Find where the given text appears and provide that cell's center as [X, Y] coordinate. 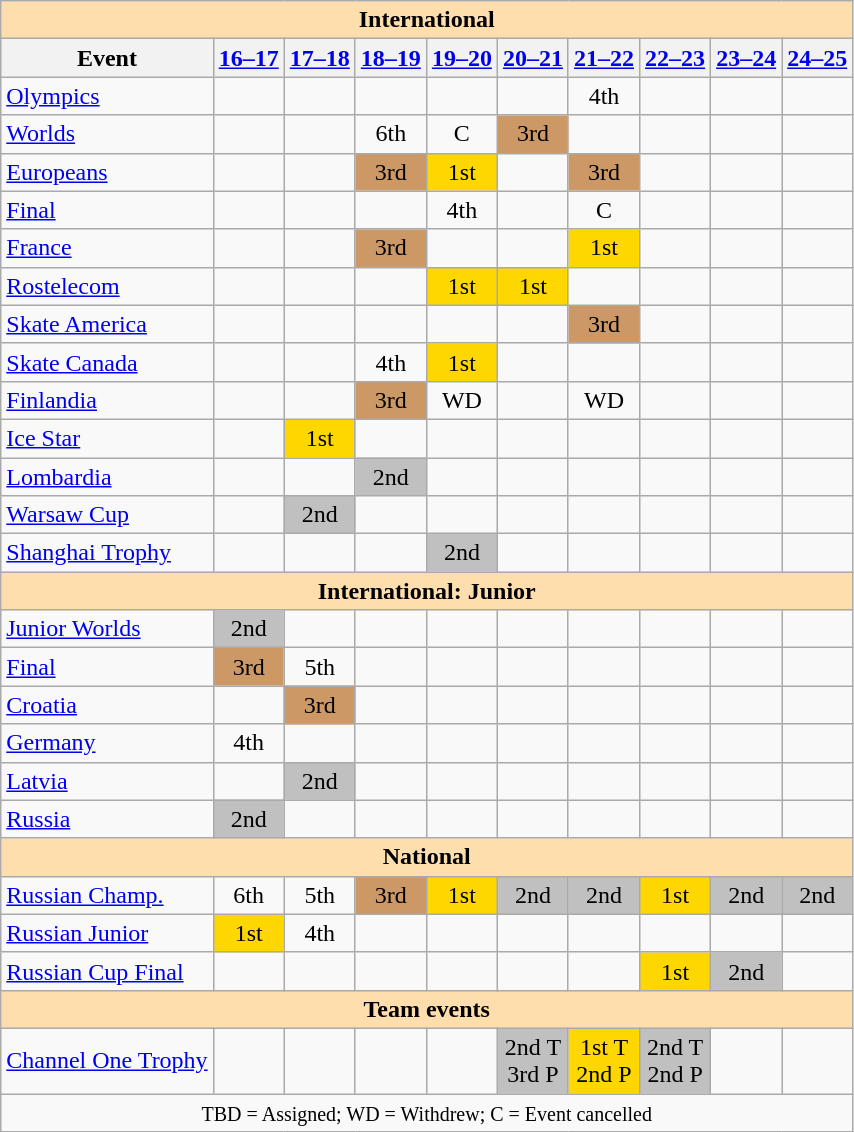
1st T 2nd P [604, 1060]
Event [107, 58]
Skate Canada [107, 362]
16–17 [248, 58]
Shanghai Trophy [107, 553]
Junior Worlds [107, 629]
Ice Star [107, 438]
Germany [107, 743]
18–19 [390, 58]
Russian Cup Final [107, 971]
Team events [427, 1009]
19–20 [462, 58]
23–24 [746, 58]
Europeans [107, 172]
Finlandia [107, 400]
2nd T 3rd P [532, 1060]
Lombardia [107, 477]
Russia [107, 819]
24–25 [818, 58]
Latvia [107, 781]
Rostelecom [107, 286]
21–22 [604, 58]
2nd T 2nd P [676, 1060]
International [427, 20]
National [427, 857]
France [107, 248]
Russian Champ. [107, 895]
17–18 [320, 58]
Worlds [107, 134]
20–21 [532, 58]
Skate America [107, 324]
Croatia [107, 705]
22–23 [676, 58]
Warsaw Cup [107, 515]
International: Junior [427, 591]
Olympics [107, 96]
Channel One Trophy [107, 1060]
Russian Junior [107, 933]
TBD = Assigned; WD = Withdrew; C = Event cancelled [427, 1113]
